Return the (X, Y) coordinate for the center point of the cell that contains the specified text.  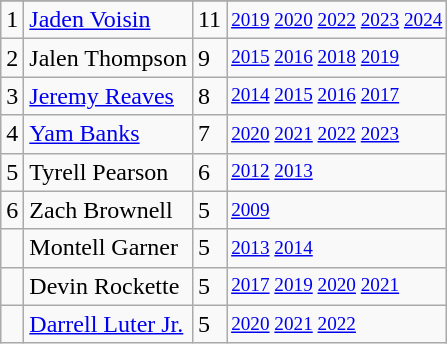
2017 2019 2020 2021 (337, 286)
4 (12, 134)
9 (209, 58)
2015 2016 2018 2019 (337, 58)
2012 2013 (337, 172)
2020 2021 2022 (337, 324)
2013 2014 (337, 248)
Jalen Thompson (108, 58)
Devin Rockette (108, 286)
7 (209, 134)
Jaden Voisin (108, 20)
Tyrell Pearson (108, 172)
Montell Garner (108, 248)
2019 2020 2022 2023 2024 (337, 20)
11 (209, 20)
2020 2021 2022 2023 (337, 134)
Zach Brownell (108, 210)
2 (12, 58)
2009 (337, 210)
Darrell Luter Jr. (108, 324)
8 (209, 96)
3 (12, 96)
2014 2015 2016 2017 (337, 96)
Yam Banks (108, 134)
1 (12, 20)
Jeremy Reaves (108, 96)
